Return the (X, Y) coordinate for the center point of the cell that contains the specified text.  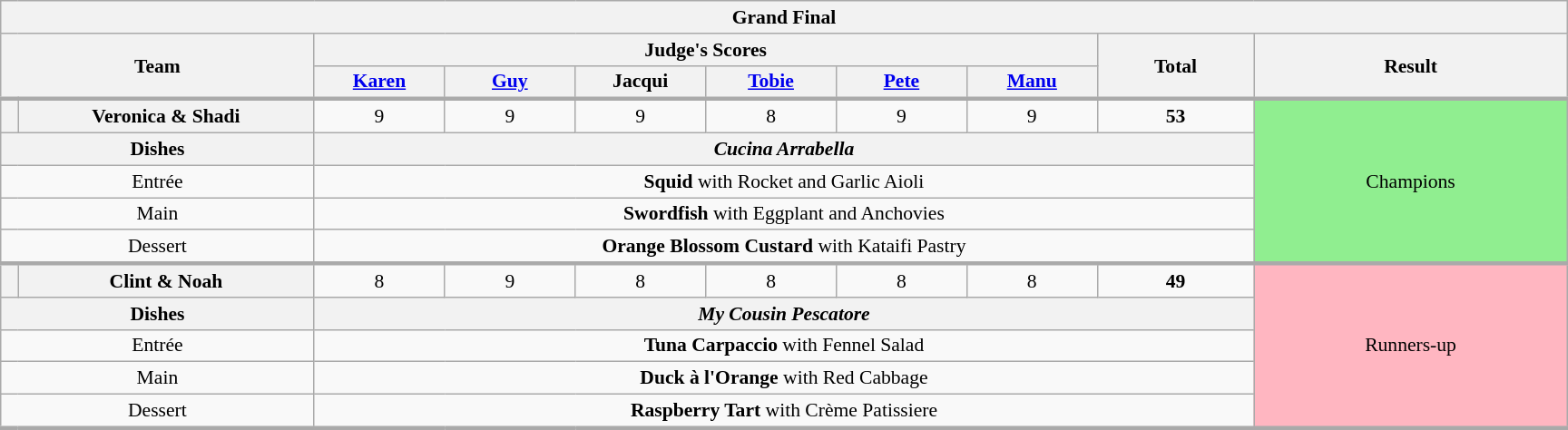
Manu (1032, 82)
Jacqui (641, 82)
Runners-up (1410, 347)
Result (1410, 67)
Swordfish with Eggplant and Anchovies (784, 214)
Pete (901, 82)
Tuna Carpaccio with Fennel Salad (784, 346)
My Cousin Pescatore (784, 314)
Champions (1410, 181)
Guy (510, 82)
Cucina Arrabella (784, 150)
Squid with Rocket and Garlic Aioli (784, 181)
Veronica & Shadi (166, 116)
53 (1176, 116)
Orange Blossom Custard with Kataifi Pastry (784, 247)
Judge's Scores (706, 50)
Karen (379, 82)
49 (1176, 281)
Raspberry Tart with Crème Patissiere (784, 412)
Tobie (771, 82)
Total (1176, 67)
Clint & Noah (166, 281)
Team (158, 67)
Grand Final (784, 17)
Duck à l'Orange with Red Cabbage (784, 378)
